Pinpoint the cell where the given text exists, returning its [X, Y] midpoint coordinate. 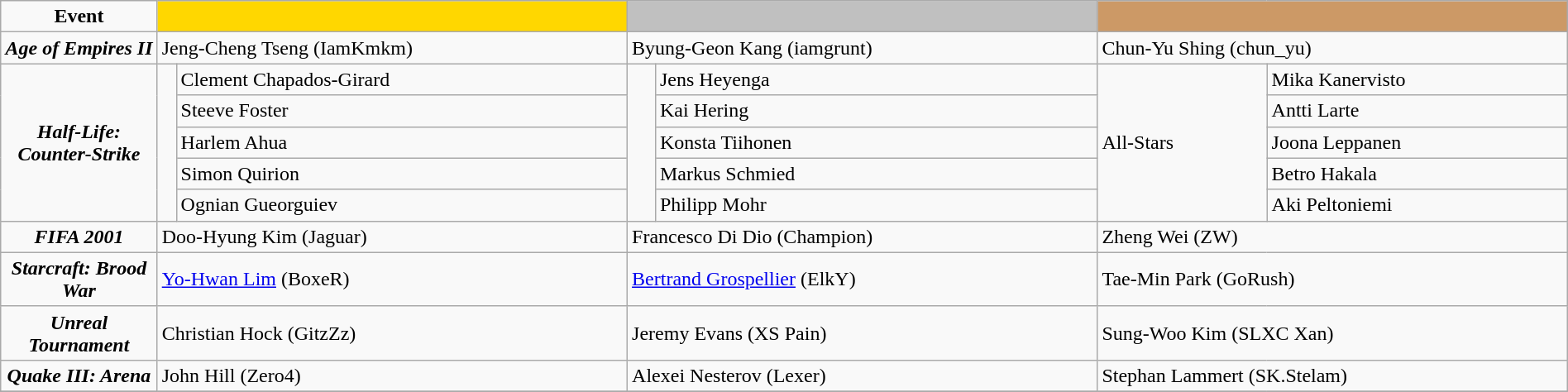
Simon Quirion [402, 174]
Yo-Hwan Lim (BoxeR) [392, 280]
Doo-Hyung Kim (Jaguar) [392, 237]
Jens Heyenga [876, 79]
Unreal Tournament [79, 332]
John Hill (Zero4) [392, 375]
Philipp Mohr [876, 205]
Kai Hering [876, 111]
Konsta Tiihonen [876, 142]
Ognian Gueorguiev [402, 205]
Betro Hakala [1417, 174]
Steeve Foster [402, 111]
FIFA 2001 [79, 237]
Antti Larte [1417, 111]
Aki Peltoniemi [1417, 205]
Francesco Di Dio (Champion) [863, 237]
Alexei Nesterov (Lexer) [863, 375]
Zheng Wei (ZW) [1332, 237]
Jeremy Evans (XS Pain) [863, 332]
Half-Life: Counter-Strike [79, 142]
Event [79, 17]
Jeng-Cheng Tseng (IamKmkm) [392, 48]
Harlem Ahua [402, 142]
Age of Empires II [79, 48]
All-Stars [1183, 142]
Byung-Geon Kang (iamgrunt) [863, 48]
Stephan Lammert (SK.Stelam) [1332, 375]
Sung-Woo Kim (SLXC Xan) [1332, 332]
Christian Hock (GitzZz) [392, 332]
Mika Kanervisto [1417, 79]
Tae-Min Park (GoRush) [1332, 280]
Quake III: Arena [79, 375]
Chun-Yu Shing (chun_yu) [1332, 48]
Bertrand Grospellier (ElkY) [863, 280]
Markus Schmied [876, 174]
Joona Leppanen [1417, 142]
Clement Chapados-Girard [402, 79]
Starcraft: Brood War [79, 280]
